Extract the [x, y] coordinate from the center of the cell holding the provided text.  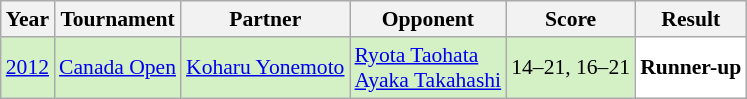
Year [28, 19]
Canada Open [118, 68]
Score [570, 19]
Opponent [428, 19]
Koharu Yonemoto [265, 68]
Tournament [118, 19]
Partner [265, 19]
Runner-up [690, 68]
2012 [28, 68]
Ryota Taohata Ayaka Takahashi [428, 68]
Result [690, 19]
14–21, 16–21 [570, 68]
